Provide the [X, Y] coordinate of the cell's center where the given text is located.  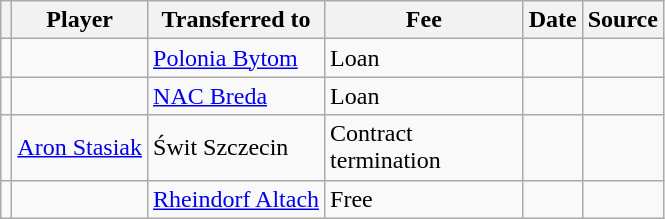
Contract termination [424, 148]
Świt Szczecin [236, 148]
Date [552, 20]
Transferred to [236, 20]
Free [424, 199]
Fee [424, 20]
Player [80, 20]
NAC Breda [236, 96]
Source [622, 20]
Rheindorf Altach [236, 199]
Polonia Bytom [236, 58]
Aron Stasiak [80, 148]
